Return [X, Y] of the center of cell containing provided text 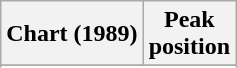
Peakposition [189, 34]
Chart (1989) [72, 34]
